From the cell containing the given text, extract its center point as (x, y) coordinate. 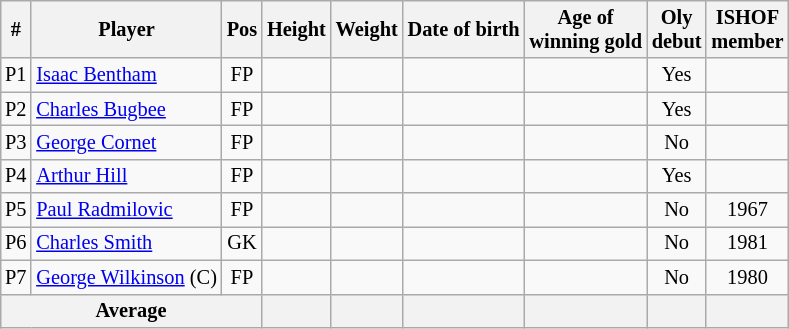
George Cornet (126, 142)
Average (131, 311)
P4 (16, 176)
Paul Radmilovic (126, 210)
Arthur Hill (126, 176)
Pos (242, 29)
1967 (747, 210)
Date of birth (464, 29)
P3 (16, 142)
Charles Bugbee (126, 109)
Charles Smith (126, 243)
1981 (747, 243)
P6 (16, 243)
Age ofwinning gold (585, 29)
P7 (16, 277)
GK (242, 243)
Weight (367, 29)
Player (126, 29)
George Wilkinson (C) (126, 277)
1980 (747, 277)
Olydebut (677, 29)
P5 (16, 210)
P2 (16, 109)
# (16, 29)
Isaac Bentham (126, 75)
Height (296, 29)
ISHOFmember (747, 29)
P1 (16, 75)
